Determine the [X, Y] coordinate at the center of the cell enclosing the given text.  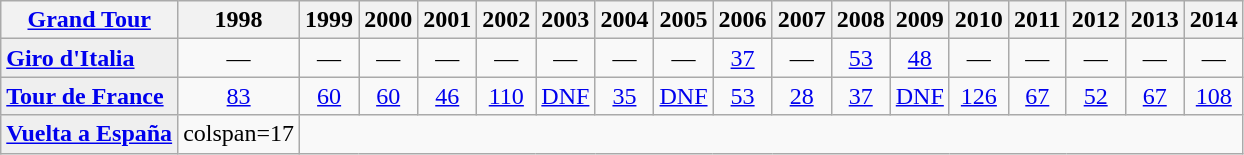
2014 [1214, 20]
1999 [330, 20]
2007 [802, 20]
2012 [1096, 20]
Tour de France [90, 96]
Vuelta a España [90, 134]
2011 [1037, 20]
2006 [742, 20]
2004 [624, 20]
83 [239, 96]
48 [920, 58]
46 [448, 96]
126 [978, 96]
108 [1214, 96]
52 [1096, 96]
110 [506, 96]
2013 [1154, 20]
2001 [448, 20]
Grand Tour [90, 20]
2002 [506, 20]
colspan=17 [239, 134]
2000 [388, 20]
1998 [239, 20]
35 [624, 96]
2010 [978, 20]
2008 [860, 20]
2009 [920, 20]
2003 [566, 20]
Giro d'Italia [90, 58]
28 [802, 96]
2005 [684, 20]
